Locate the cell with the specified text and output its (X, Y) center coordinate. 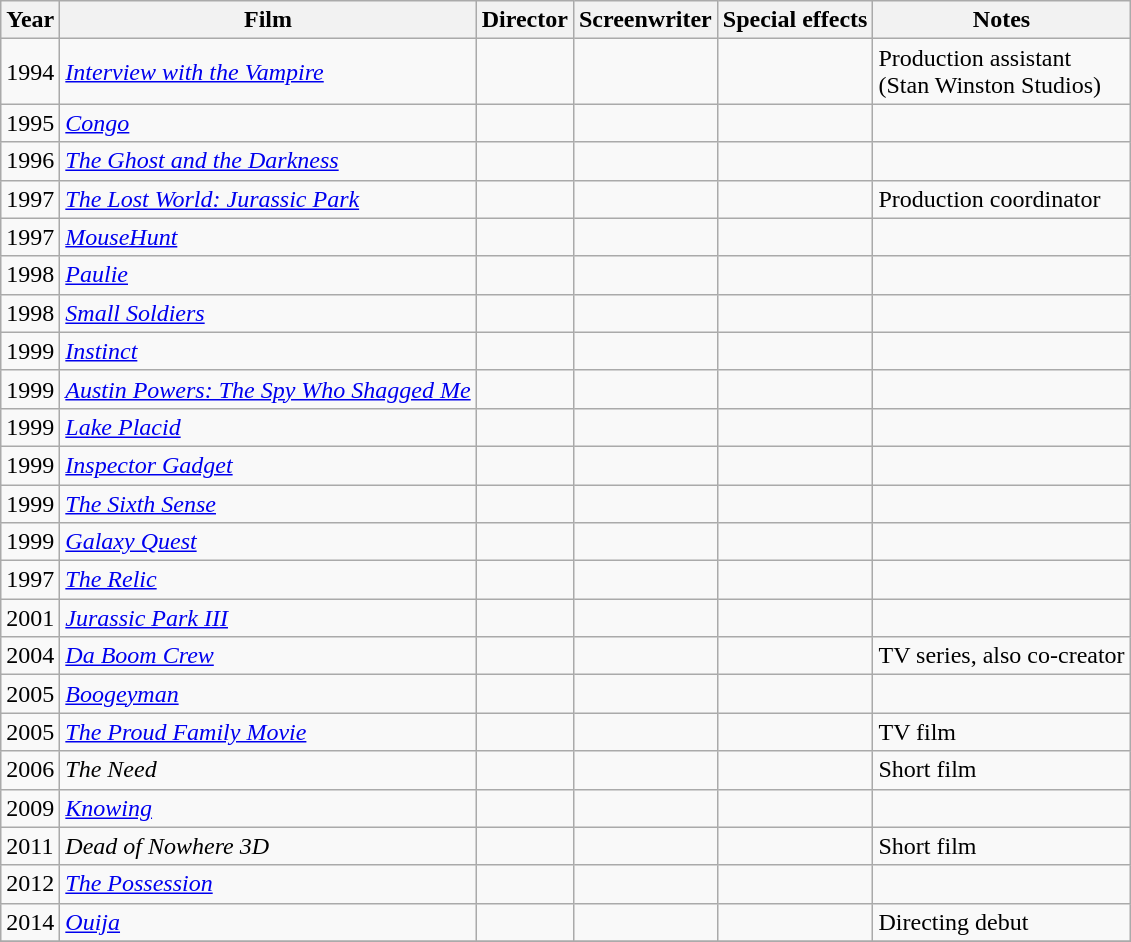
2004 (30, 656)
Film (268, 20)
Inspector Gadget (268, 465)
2014 (30, 922)
2009 (30, 808)
Instinct (268, 351)
TV series, also co-creator (1002, 656)
Interview with the Vampire (268, 72)
2006 (30, 770)
Small Soldiers (268, 313)
Production coordinator (1002, 199)
Year (30, 20)
1995 (30, 123)
The Possession (268, 884)
1996 (30, 161)
Notes (1002, 20)
2001 (30, 618)
Ouija (268, 922)
MouseHunt (268, 237)
Boogeyman (268, 694)
2011 (30, 846)
Jurassic Park III (268, 618)
The Lost World: Jurassic Park (268, 199)
2012 (30, 884)
Director (524, 20)
Paulie (268, 275)
1994 (30, 72)
The Proud Family Movie (268, 732)
Directing debut (1002, 922)
The Need (268, 770)
Screenwriter (645, 20)
Production assistant(Stan Winston Studios) (1002, 72)
Galaxy Quest (268, 542)
Dead of Nowhere 3D (268, 846)
Special effects (795, 20)
Lake Placid (268, 427)
Austin Powers: The Spy Who Shagged Me (268, 389)
Da Boom Crew (268, 656)
The Ghost and the Darkness (268, 161)
The Sixth Sense (268, 503)
The Relic (268, 580)
Congo (268, 123)
TV film (1002, 732)
Knowing (268, 808)
